Capture the cell that displays the provided text and extract its [X, Y] central coordinate. 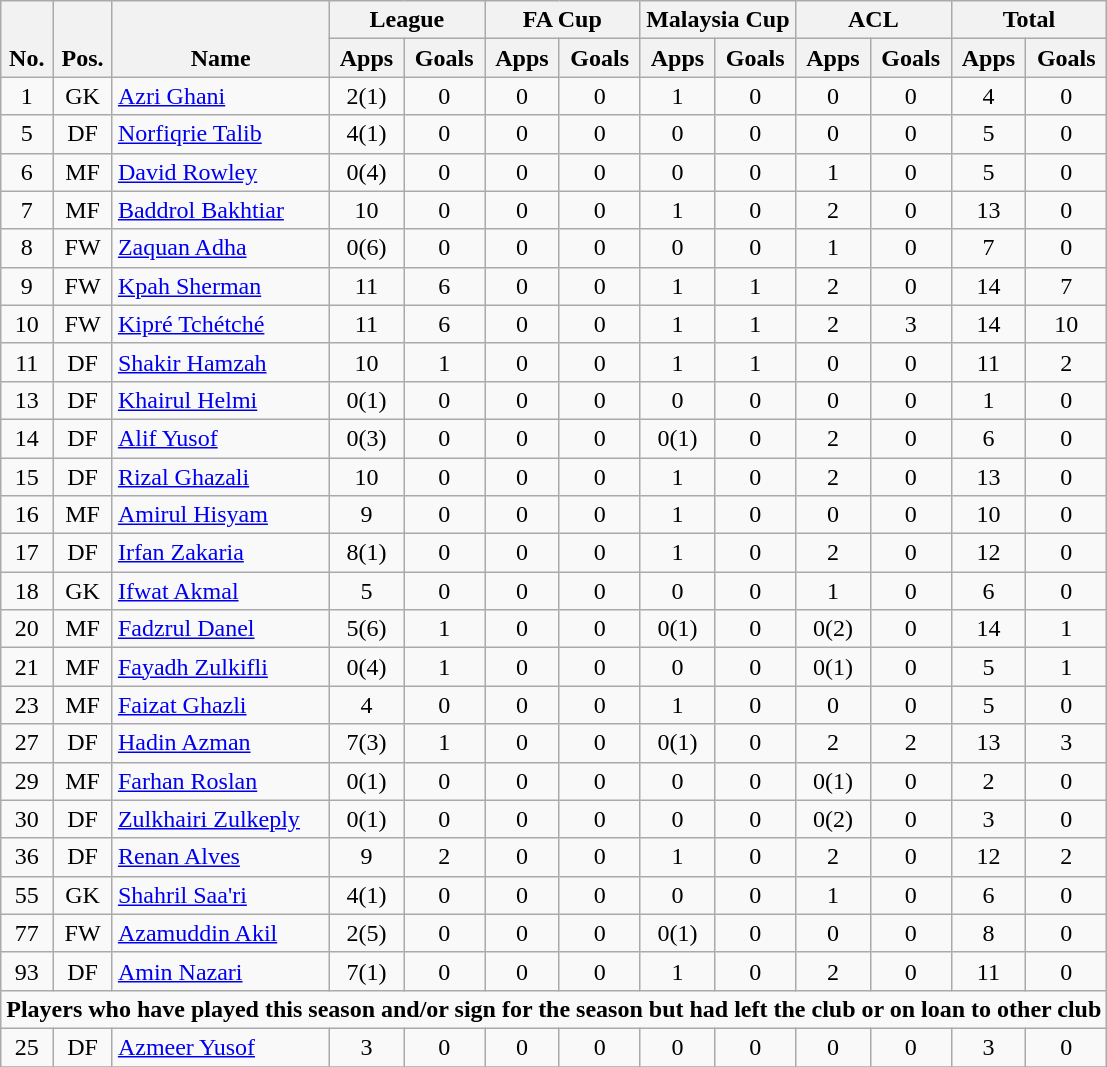
7(3) [366, 743]
7(1) [366, 971]
55 [27, 895]
Farhan Roslan [220, 781]
5(6) [366, 629]
29 [27, 781]
17 [27, 553]
18 [27, 591]
Total [1029, 20]
0(3) [366, 438]
2(1) [366, 96]
League [407, 20]
36 [27, 857]
15 [27, 477]
Shahril Saa'ri [220, 895]
20 [27, 629]
8(1) [366, 553]
Fadzrul Danel [220, 629]
David Rowley [220, 172]
Baddrol Bakhtiar [220, 210]
Zaquan Adha [220, 248]
Amin Nazari [220, 971]
Kipré Tchétché [220, 324]
27 [27, 743]
Azri Ghani [220, 96]
Khairul Helmi [220, 400]
21 [27, 667]
93 [27, 971]
16 [27, 515]
FA Cup [563, 20]
30 [27, 819]
Kpah Sherman [220, 286]
Norfiqrie Talib [220, 134]
Pos. [83, 39]
0(6) [366, 248]
Amirul Hisyam [220, 515]
Alif Yusof [220, 438]
Renan Alves [220, 857]
Shakir Hamzah [220, 362]
Fayadh Zulkifli [220, 667]
Azmeer Yusof [220, 1047]
Rizal Ghazali [220, 477]
Hadin Azman [220, 743]
ACL [874, 20]
Irfan Zakaria [220, 553]
Malaysia Cup [718, 20]
No. [27, 39]
23 [27, 705]
Azamuddin Akil [220, 933]
77 [27, 933]
Players who have played this season and/or sign for the season but had left the club or on loan to other club [554, 1009]
Name [220, 39]
Faizat Ghazli [220, 705]
Zulkhairi Zulkeply [220, 819]
25 [27, 1047]
2(5) [366, 933]
Ifwat Akmal [220, 591]
